For the text-containing cell, return its midpoint in [x, y] coordinate format. 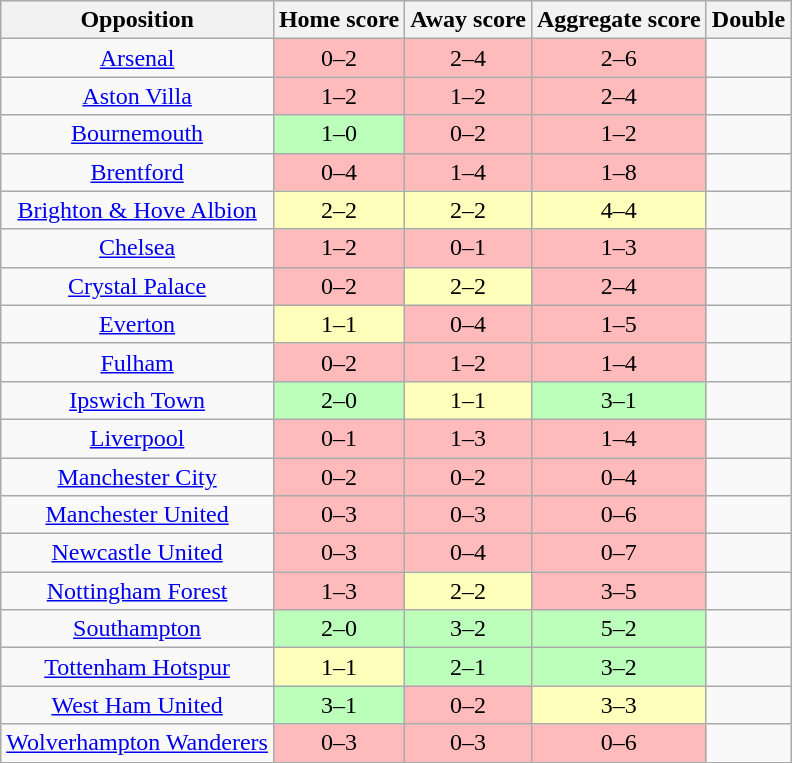
2–1 [468, 667]
Liverpool [138, 438]
Fulham [138, 362]
Home score [338, 20]
Opposition [138, 20]
1–5 [618, 324]
3–5 [618, 591]
Newcastle United [138, 553]
4–4 [618, 210]
Arsenal [138, 58]
Tottenham Hotspur [138, 667]
Brighton & Hove Albion [138, 210]
Wolverhampton Wanderers [138, 743]
Southampton [138, 629]
Double [748, 20]
Manchester City [138, 477]
West Ham United [138, 705]
Manchester United [138, 515]
2–6 [618, 58]
Crystal Palace [138, 286]
Chelsea [138, 248]
Ipswich Town [138, 400]
1–0 [338, 134]
1–8 [618, 172]
Away score [468, 20]
Bournemouth [138, 134]
3–3 [618, 705]
Aston Villa [138, 96]
5–2 [618, 629]
Everton [138, 324]
Nottingham Forest [138, 591]
Brentford [138, 172]
Aggregate score [618, 20]
0–7 [618, 553]
